Return the (X, Y) coordinate for the center point of the cell that contains the specified text.  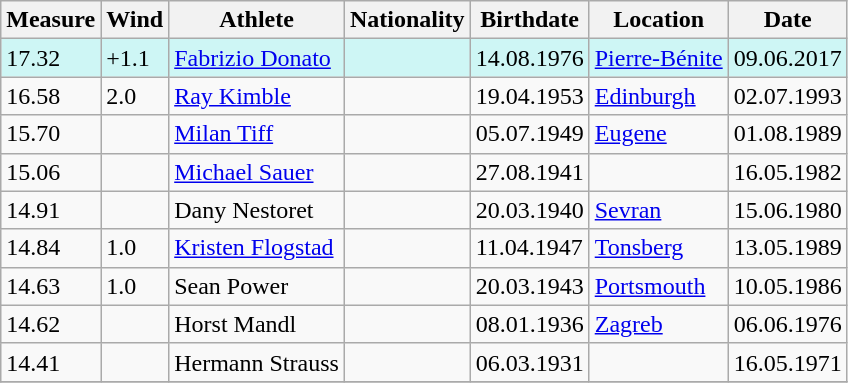
20.03.1940 (530, 210)
13.05.1989 (788, 248)
17.32 (51, 58)
16.05.1971 (788, 362)
Dany Nestoret (257, 210)
16.05.1982 (788, 172)
14.63 (51, 286)
Michael Sauer (257, 172)
Pierre-Bénite (658, 58)
01.08.1989 (788, 134)
Sean Power (257, 286)
Measure (51, 20)
Ray Kimble (257, 96)
15.06 (51, 172)
Milan Tiff (257, 134)
Portsmouth (658, 286)
14.08.1976 (530, 58)
Sevran (658, 210)
Nationality (407, 20)
09.06.2017 (788, 58)
Fabrizio Donato (257, 58)
2.0 (135, 96)
Edinburgh (658, 96)
Athlete (257, 20)
08.01.1936 (530, 324)
Location (658, 20)
20.03.1943 (530, 286)
14.84 (51, 248)
27.08.1941 (530, 172)
14.62 (51, 324)
11.04.1947 (530, 248)
Zagreb (658, 324)
Kristen Flogstad (257, 248)
16.58 (51, 96)
Tonsberg (658, 248)
Hermann Strauss (257, 362)
19.04.1953 (530, 96)
15.70 (51, 134)
Horst Mandl (257, 324)
14.41 (51, 362)
14.91 (51, 210)
Birthdate (530, 20)
Date (788, 20)
10.05.1986 (788, 286)
06.03.1931 (530, 362)
Wind (135, 20)
15.06.1980 (788, 210)
02.07.1993 (788, 96)
05.07.1949 (530, 134)
06.06.1976 (788, 324)
+1.1 (135, 58)
Eugene (658, 134)
